Output the [X, Y] coordinate of the center of the cell containing the given text.  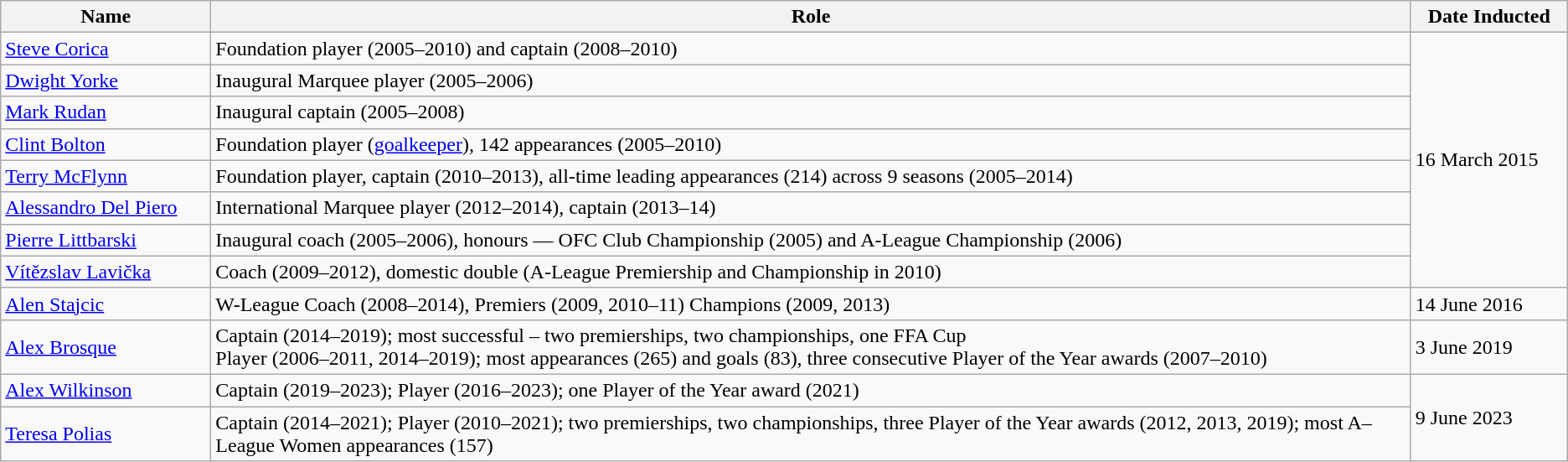
14 June 2016 [1489, 304]
Pierre Littbarski [106, 240]
Alex Brosque [106, 347]
Inaugural coach (2005–2006), honours — OFC Club Championship (2005) and A-League Championship (2006) [811, 240]
Foundation player, captain (2010–2013), all-time leading appearances (214) across 9 seasons (2005–2014) [811, 176]
Inaugural Marquee player (2005–2006) [811, 80]
Terry McFlynn [106, 176]
9 June 2023 [1489, 418]
Inaugural captain (2005–2008) [811, 112]
Role [811, 17]
W-League Coach (2008–2014), Premiers (2009, 2010–11) Champions (2009, 2013) [811, 304]
Name [106, 17]
16 March 2015 [1489, 160]
Mark Rudan [106, 112]
3 June 2019 [1489, 347]
Foundation player (2005–2010) and captain (2008–2010) [811, 49]
Alen Stajcic [106, 304]
Dwight Yorke [106, 80]
Steve Corica [106, 49]
Vítězslav Lavička [106, 272]
Date Inducted [1489, 17]
Foundation player (goalkeeper), 142 appearances (2005–2010) [811, 144]
Clint Bolton [106, 144]
Alessandro Del Piero [106, 208]
Captain (2019–2023); Player (2016–2023); one Player of the Year award (2021) [811, 390]
International Marquee player (2012–2014), captain (2013–14) [811, 208]
Alex Wilkinson [106, 390]
Teresa Polias [106, 433]
Coach (2009–2012), domestic double (A-League Premiership and Championship in 2010) [811, 272]
